Return [X, Y] of the center of cell containing provided text 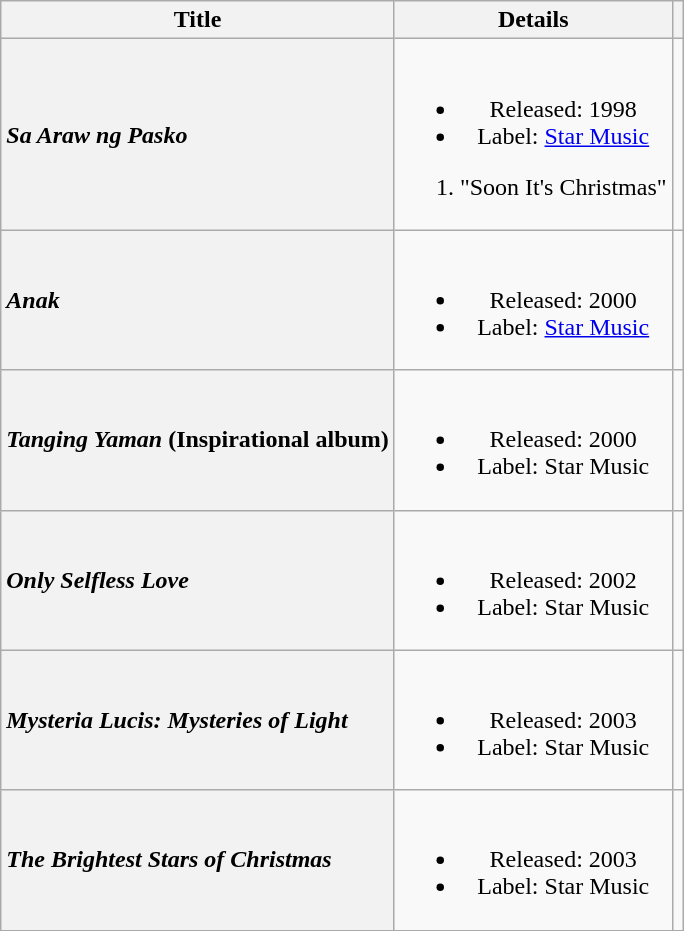
Title [198, 20]
Released: 2002Label: Star Music [533, 580]
Anak [198, 300]
Released: 1998Label: Star Music"Soon It's Christmas" [533, 134]
Details [533, 20]
Tanging Yaman (Inspirational album) [198, 440]
Mysteria Lucis: Mysteries of Light [198, 720]
Sa Araw ng Pasko [198, 134]
The Brightest Stars of Christmas [198, 860]
Only Selfless Love [198, 580]
